Extract the (X, Y) coordinate from the center of the cell holding the provided text.  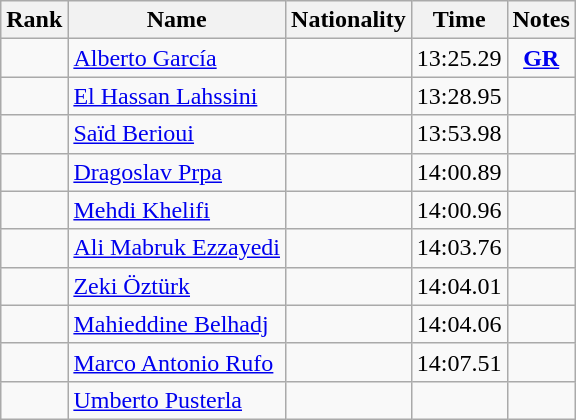
Rank (34, 20)
14:04.06 (459, 324)
El Hassan Lahssini (177, 96)
Mahieddine Belhadj (177, 324)
Marco Antonio Rufo (177, 362)
Notes (541, 20)
Saïd Berioui (177, 134)
14:07.51 (459, 362)
Time (459, 20)
14:00.96 (459, 210)
13:28.95 (459, 96)
GR (541, 58)
Umberto Pusterla (177, 400)
Dragoslav Prpa (177, 172)
13:25.29 (459, 58)
14:03.76 (459, 248)
14:04.01 (459, 286)
Nationality (349, 20)
13:53.98 (459, 134)
Mehdi Khelifi (177, 210)
14:00.89 (459, 172)
Ali Mabruk Ezzayedi (177, 248)
Zeki Öztürk (177, 286)
Alberto García (177, 58)
Name (177, 20)
